Extract the [x, y] coordinate from the center of the cell holding the provided text.  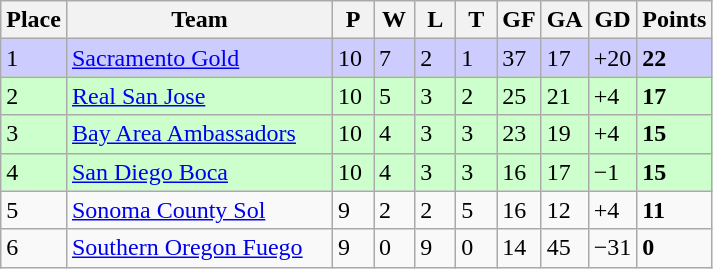
Bay Area Ambassadors [199, 134]
−1 [612, 172]
−31 [612, 248]
22 [674, 58]
45 [564, 248]
6 [34, 248]
7 [394, 58]
37 [519, 58]
23 [519, 134]
GD [612, 20]
GF [519, 20]
P [354, 20]
Southern Oregon Fuego [199, 248]
12 [564, 210]
Real San Jose [199, 96]
21 [564, 96]
Sacramento Gold [199, 58]
GA [564, 20]
19 [564, 134]
11 [674, 210]
W [394, 20]
14 [519, 248]
L [436, 20]
Points [674, 20]
Team [199, 20]
+20 [612, 58]
T [476, 20]
San Diego Boca [199, 172]
Sonoma County Sol [199, 210]
Place [34, 20]
25 [519, 96]
